Scan for the cell matching the given text and deliver its (X, Y) coordinate at center. 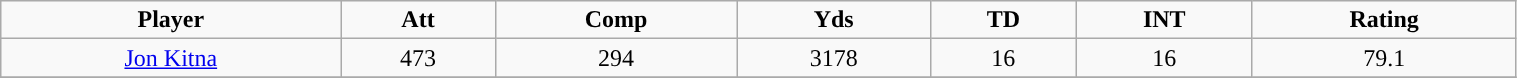
294 (616, 58)
79.1 (1384, 58)
Rating (1384, 20)
Comp (616, 20)
3178 (834, 58)
Player (171, 20)
Jon Kitna (171, 58)
Att (418, 20)
INT (1164, 20)
TD (1004, 20)
Yds (834, 20)
473 (418, 58)
